Provide the (x, y) coordinate of the cell's center where the given text is located.  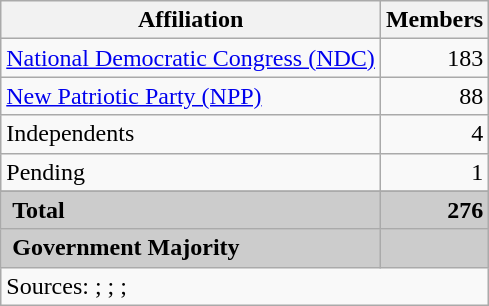
4 (434, 134)
New Patriotic Party (NPP) (191, 96)
88 (434, 96)
Independents (191, 134)
Members (434, 20)
Pending (191, 172)
276 (434, 210)
Government Majority (191, 248)
Total (191, 210)
183 (434, 58)
Sources: ; ; ; (245, 286)
Affiliation (191, 20)
1 (434, 172)
National Democratic Congress (NDC) (191, 58)
